Provide the [X, Y] coordinate of the cell's center where the given text is located.  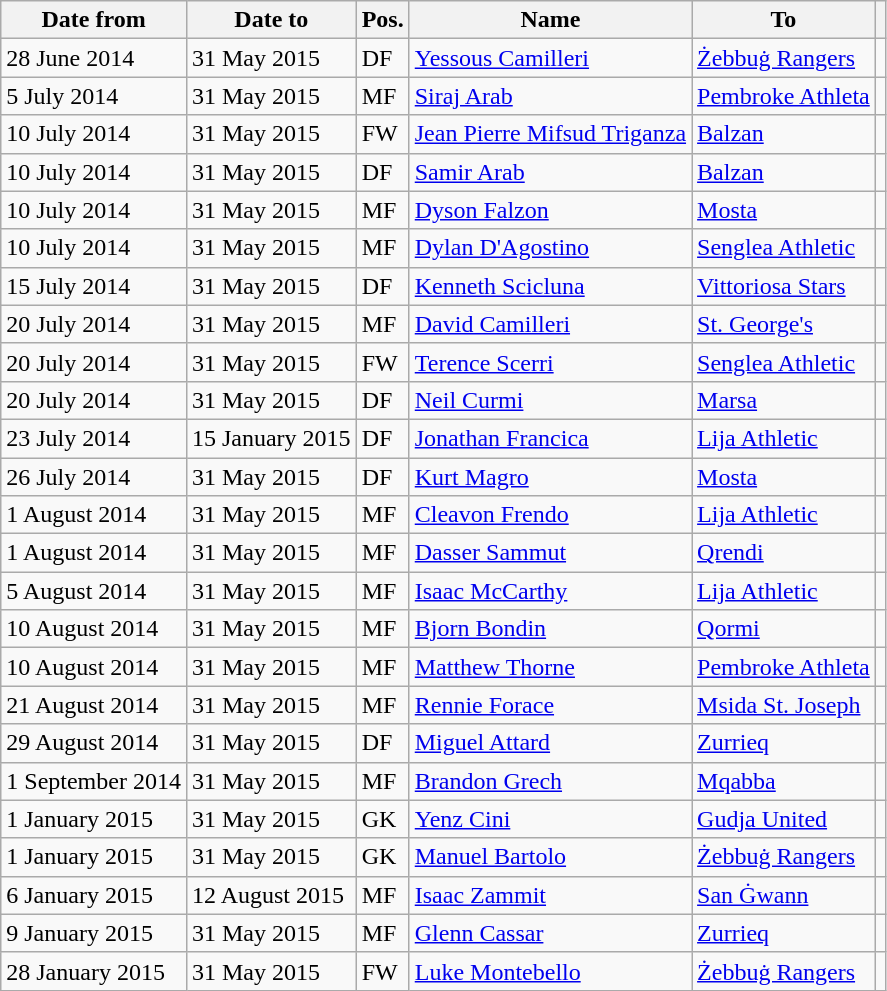
Jonathan Francica [550, 438]
Mqabba [784, 781]
To [784, 20]
Manuel Bartolo [550, 857]
Miguel Attard [550, 743]
Samir Arab [550, 172]
Matthew Thorne [550, 667]
Terence Scerri [550, 362]
St. George's [784, 324]
Marsa [784, 400]
Isaac McCarthy [550, 591]
28 January 2015 [94, 971]
23 July 2014 [94, 438]
Cleavon Frendo [550, 515]
Date from [94, 20]
12 August 2015 [271, 895]
28 June 2014 [94, 58]
Jean Pierre Mifsud Triganza [550, 134]
Neil Curmi [550, 400]
Vittoriosa Stars [784, 286]
Dasser Sammut [550, 553]
Brandon Grech [550, 781]
Luke Montebello [550, 971]
15 January 2015 [271, 438]
5 July 2014 [94, 96]
Msida St. Joseph [784, 705]
Siraj Arab [550, 96]
Date to [271, 20]
26 July 2014 [94, 477]
Yessous Camilleri [550, 58]
Rennie Forace [550, 705]
Kenneth Scicluna [550, 286]
6 January 2015 [94, 895]
5 August 2014 [94, 591]
Dyson Falzon [550, 210]
1 September 2014 [94, 781]
21 August 2014 [94, 705]
Glenn Cassar [550, 933]
Pos. [382, 20]
David Camilleri [550, 324]
Yenz Cini [550, 819]
Qormi [784, 629]
Kurt Magro [550, 477]
Isaac Zammit [550, 895]
San Ġwann [784, 895]
Name [550, 20]
Dylan D'Agostino [550, 248]
15 July 2014 [94, 286]
Qrendi [784, 553]
Gudja United [784, 819]
29 August 2014 [94, 743]
9 January 2015 [94, 933]
Bjorn Bondin [550, 629]
